Detect which cell encompasses the target text, then output its [X, Y] center coordinate. 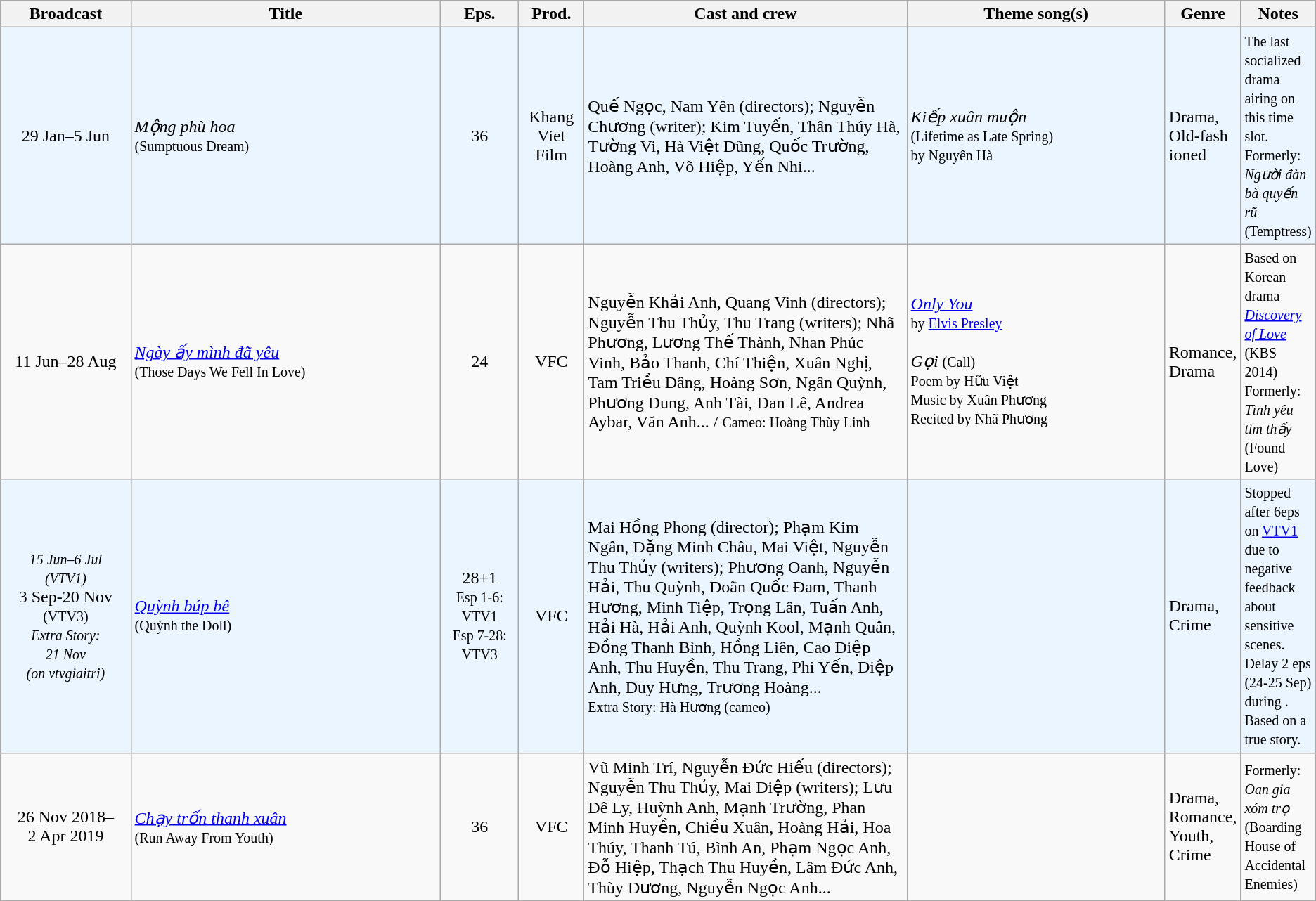
29 Jan–5 Jun [66, 136]
Eps. [479, 14]
Mộng phù hoa (Sumptuous Dream) [285, 136]
Prod. [551, 14]
Based on Korean drama Discovery of Love (KBS 2014)Formerly: Tình yêu tìm thấy(Found Love) [1278, 361]
Drama, Crime [1203, 616]
24 [479, 361]
26 Nov 2018–2 Apr 2019 [66, 827]
Cast and crew [745, 14]
Drama, Romance, Youth, Crime [1203, 827]
Quế Ngọc, Nam Yên (directors); Nguyễn Chương (writer); Kim Tuyến, Thân Thúy Hà, Tường Vi, Hà Việt Dũng, Quốc Trường, Hoàng Anh, Võ Hiệp, Yến Nhi... [745, 136]
Notes [1278, 14]
Formerly: Oan gia xóm trọ (Boarding House of Accidental Enemies) [1278, 827]
Drama, Old-fash ioned [1203, 136]
Genre [1203, 14]
Stopped after 6eps on VTV1 due to negative feedback about sensitive scenes.Delay 2 eps (24-25 Sep) during .Based on a true story. [1278, 616]
The last socialized drama airing on this time slot.Formerly: Người đàn bà quyến rũ(Temptress) [1278, 136]
Quỳnh búp bê (Quỳnh the Doll) [285, 616]
11 Jun–28 Aug [66, 361]
Ngày ấy mình đã yêu (Those Days We Fell In Love) [285, 361]
Khang Viet Film [551, 136]
Title [285, 14]
15 Jun–6 Jul(VTV1)3 Sep-20 Nov(VTV3)Extra Story:21 Nov(on vtvgiaitri) [66, 616]
Theme song(s) [1036, 14]
Broadcast [66, 14]
Only You by Elvis PresleyGọi (Call)Poem by Hữu ViệtMusic by Xuân PhươngRecited by Nhã Phương [1036, 361]
Chạy trốn thanh xuân (Run Away From Youth) [285, 827]
28+1Esp 1-6: VTV1Esp 7-28: VTV3 [479, 616]
Romance, Drama [1203, 361]
Kiếp xuân muộn (Lifetime as Late Spring)by Nguyên Hà [1036, 136]
